Return the [X, Y] coordinate for the center point of the cell that contains the specified text.  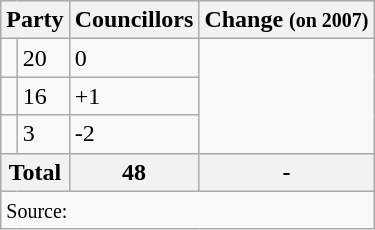
20 [43, 58]
0 [134, 58]
Source: [188, 210]
Total [35, 172]
3 [43, 134]
+1 [134, 96]
Councillors [134, 20]
16 [43, 96]
-2 [134, 134]
48 [134, 172]
Party [35, 20]
Change (on 2007) [286, 20]
- [286, 172]
